Identify which cell holds the provided text, then report its (X, Y) central coordinate. 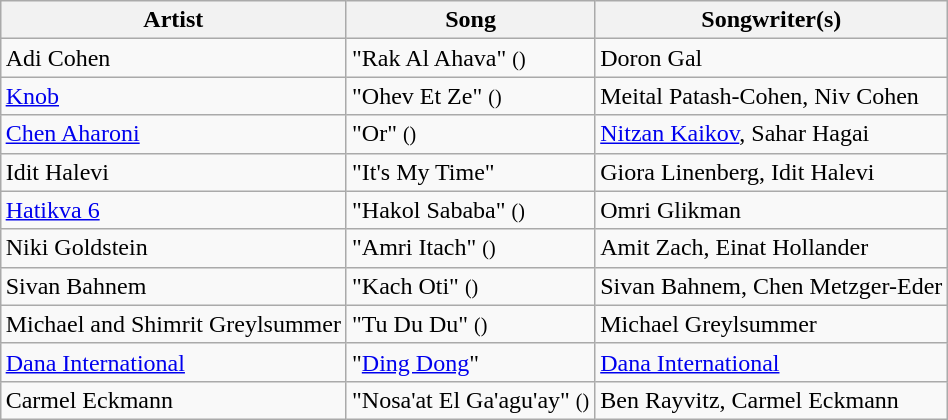
"Ohev Et Ze" () (470, 96)
Chen Aharoni (173, 134)
Amit Zach, Einat Hollander (772, 248)
Songwriter(s) (772, 20)
Niki Goldstein (173, 248)
Sivan Bahnem (173, 286)
Doron Gal (772, 58)
Omri Glikman (772, 210)
"Or" () (470, 134)
"Kach Oti" () (470, 286)
"Amri Itach" () (470, 248)
"Ding Dong" (470, 362)
Michael and Shimrit Greylsummer (173, 324)
Knob (173, 96)
Idit Halevi (173, 172)
"It's My Time" (470, 172)
Carmel Eckmann (173, 400)
"Tu Du Du" () (470, 324)
Adi Cohen (173, 58)
Giora Linenberg, Idit Halevi (772, 172)
Sivan Bahnem, Chen Metzger-Eder (772, 286)
Nitzan Kaikov, Sahar Hagai (772, 134)
Hatikva 6 (173, 210)
Song (470, 20)
Michael Greylsummer (772, 324)
Ben Rayvitz, Carmel Eckmann (772, 400)
"Rak Al Ahava" () (470, 58)
"Hakol Sababa" () (470, 210)
"Nosa'at El Ga'agu'ay" () (470, 400)
Artist (173, 20)
Meital Patash-Cohen, Niv Cohen (772, 96)
